Locate the cell with the specified text and output its (X, Y) center coordinate. 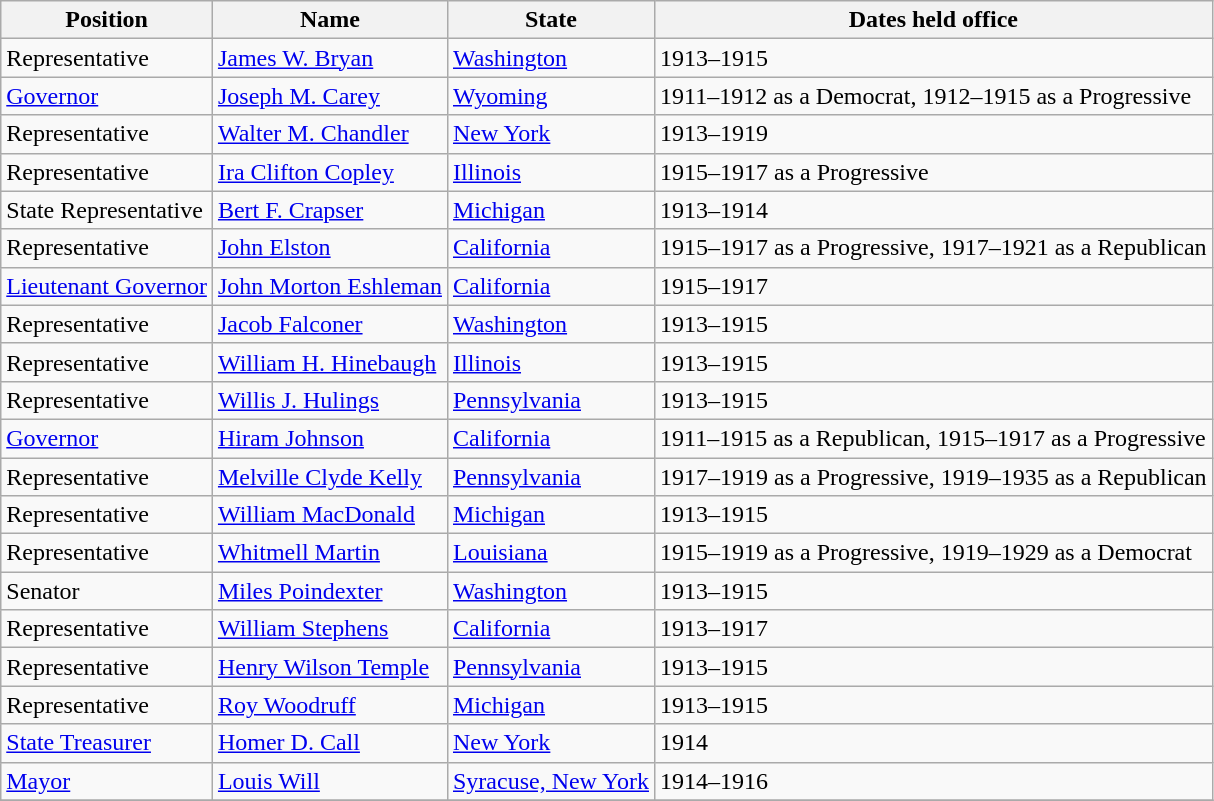
William Stephens (330, 629)
1913–1919 (934, 134)
1914 (934, 743)
Lieutenant Governor (107, 286)
Walter M. Chandler (330, 134)
1913–1917 (934, 629)
Bert F. Crapser (330, 210)
Mayor (107, 781)
1915–1917 as a Progressive, 1917–1921 as a Republican (934, 248)
Melville Clyde Kelly (330, 477)
State Representative (107, 210)
Position (107, 20)
Louis Will (330, 781)
Dates held office (934, 20)
Name (330, 20)
1911–1912 as a Democrat, 1912–1915 as a Progressive (934, 96)
1915–1917 as a Progressive (934, 172)
1915–1917 (934, 286)
Henry Wilson Temple (330, 667)
State (550, 20)
1917–1919 as a Progressive, 1919–1935 as a Republican (934, 477)
Homer D. Call (330, 743)
Wyoming (550, 96)
Joseph M. Carey (330, 96)
State Treasurer (107, 743)
Syracuse, New York (550, 781)
Willis J. Hulings (330, 400)
Whitmell Martin (330, 553)
Ira Clifton Copley (330, 172)
Senator (107, 591)
1911–1915 as a Republican, 1915–1917 as a Progressive (934, 438)
1914–1916 (934, 781)
Miles Poindexter (330, 591)
Jacob Falconer (330, 324)
William H. Hinebaugh (330, 362)
Louisiana (550, 553)
James W. Bryan (330, 58)
1915–1919 as a Progressive, 1919–1929 as a Democrat (934, 553)
1913–1914 (934, 210)
Roy Woodruff (330, 705)
William MacDonald (330, 515)
Hiram Johnson (330, 438)
John Elston (330, 248)
John Morton Eshleman (330, 286)
